Output the [X, Y] coordinate of the center of the cell containing the given text.  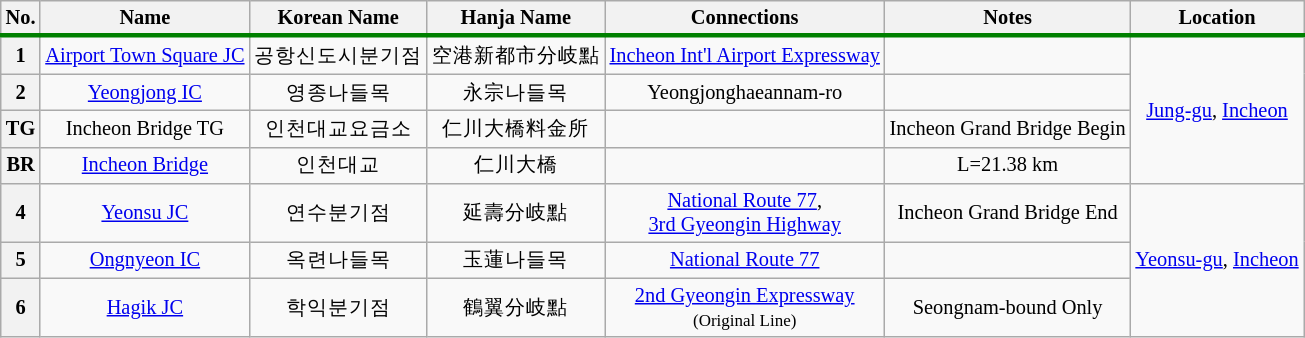
Jung-gu, Incheon [1218, 110]
인천대교 [338, 166]
No. [21, 18]
Incheon Int'l Airport Expressway [745, 55]
영종나들목 [338, 92]
5 [21, 260]
空港新都市分岐點 [516, 55]
鶴翼分岐點 [516, 307]
4 [21, 213]
Name [144, 18]
Airport Town Square JC [144, 55]
Yeongjonghaeannam-ro [745, 92]
Notes [1008, 18]
공항신도시분기점 [338, 55]
Incheon Bridge TG [144, 128]
Yeonsu-gu, Incheon [1218, 260]
Incheon Grand Bridge Begin [1008, 128]
Location [1218, 18]
인천대교요금소 [338, 128]
Connections [745, 18]
L=21.38 km [1008, 166]
6 [21, 307]
TG [21, 128]
Ongnyeon IC [144, 260]
仁川大橋料金所 [516, 128]
National Route 77, 3rd Gyeongin Highway [745, 213]
延壽分岐點 [516, 213]
Incheon Grand Bridge End [1008, 213]
2 [21, 92]
옥련나들목 [338, 260]
학익분기점 [338, 307]
Hagik JC [144, 307]
Yeongjong IC [144, 92]
玉蓮나들목 [516, 260]
永宗나들목 [516, 92]
2nd Gyeongin Expressway(Original Line) [745, 307]
National Route 77 [745, 260]
仁川大橋 [516, 166]
BR [21, 166]
연수분기점 [338, 213]
Seongnam-bound Only [1008, 307]
Korean Name [338, 18]
1 [21, 55]
Incheon Bridge [144, 166]
Hanja Name [516, 18]
Yeonsu JC [144, 213]
